Determine the [x, y] coordinate at the center of the cell enclosing the given text.  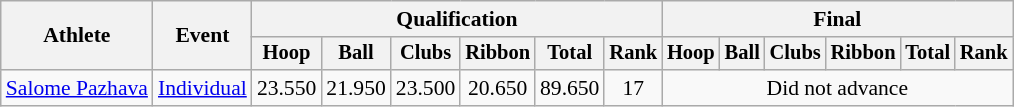
23.500 [426, 88]
23.550 [286, 88]
Salome Pazhava [77, 88]
20.650 [498, 88]
Final [837, 19]
21.950 [356, 88]
89.650 [570, 88]
Qualification [457, 19]
Did not advance [837, 88]
Event [202, 36]
Athlete [77, 36]
17 [633, 88]
Individual [202, 88]
